Locate the cell with the specified text and output its [X, Y] center coordinate. 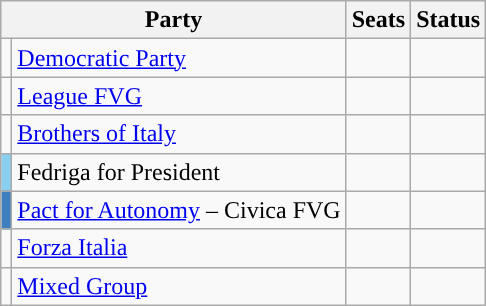
Forza Italia [179, 248]
Democratic Party [179, 58]
League FVG [179, 96]
Mixed Group [179, 286]
Fedriga for President [179, 172]
Brothers of Italy [179, 134]
Party [174, 20]
Status [448, 20]
Pact for Autonomy – Civica FVG [179, 210]
Seats [378, 20]
